Find where the given text appears and provide that cell's center as [X, Y] coordinate. 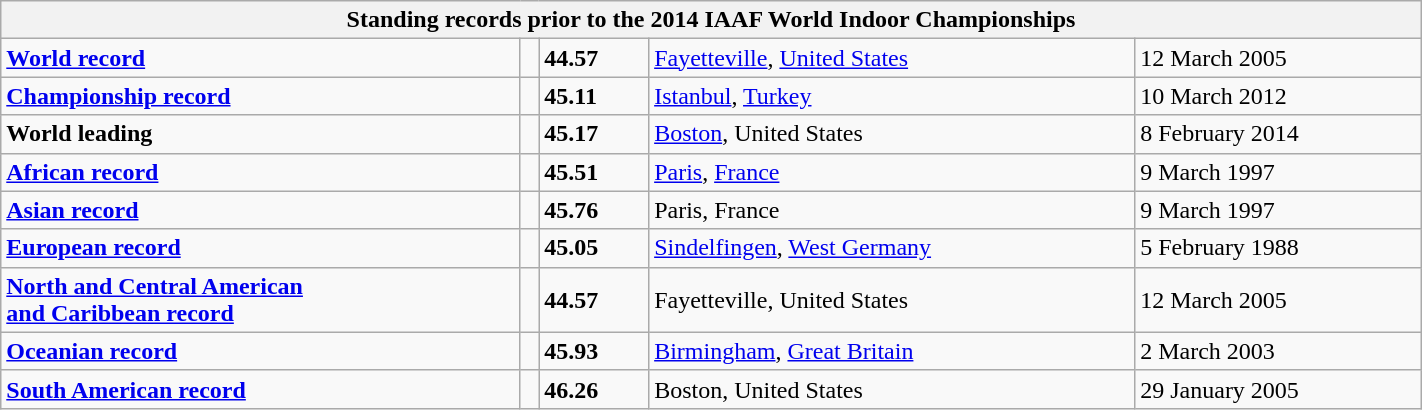
South American record [260, 389]
46.26 [594, 389]
45.05 [594, 248]
North and Central American and Caribbean record [260, 300]
Oceanian record [260, 351]
Istanbul, Turkey [892, 96]
Sindelfingen, West Germany [892, 248]
5 February 1988 [1278, 248]
29 January 2005 [1278, 389]
World record [260, 58]
European record [260, 248]
Birmingham, Great Britain [892, 351]
Championship record [260, 96]
45.76 [594, 210]
Standing records prior to the 2014 IAAF World Indoor Championships [711, 20]
10 March 2012 [1278, 96]
2 March 2003 [1278, 351]
45.51 [594, 172]
45.93 [594, 351]
45.17 [594, 134]
Asian record [260, 210]
45.11 [594, 96]
8 February 2014 [1278, 134]
African record [260, 172]
World leading [260, 134]
